Scan for the cell matching the given text and deliver its [x, y] coordinate at center. 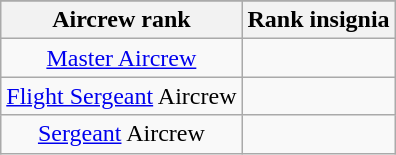
Flight Sergeant Aircrew [122, 96]
Aircrew rank [122, 20]
Rank insignia [318, 20]
Sergeant Aircrew [122, 134]
Master Aircrew [122, 58]
